For the text-containing cell, return its midpoint in [x, y] coordinate format. 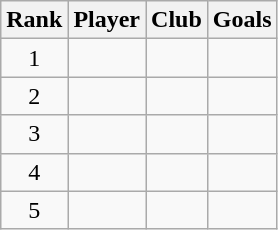
5 [34, 210]
Goals [242, 20]
Rank [34, 20]
1 [34, 58]
2 [34, 96]
4 [34, 172]
Player [107, 20]
3 [34, 134]
Club [177, 20]
